Detect which cell encompasses the target text, then output its [x, y] center coordinate. 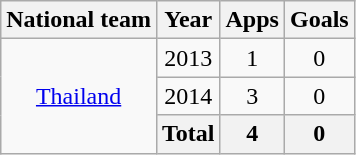
3 [252, 96]
Goals [319, 20]
Year [188, 20]
Total [188, 134]
4 [252, 134]
Thailand [79, 96]
Apps [252, 20]
1 [252, 58]
2014 [188, 96]
National team [79, 20]
2013 [188, 58]
